Find where the given text appears and provide that cell's center as [X, Y] coordinate. 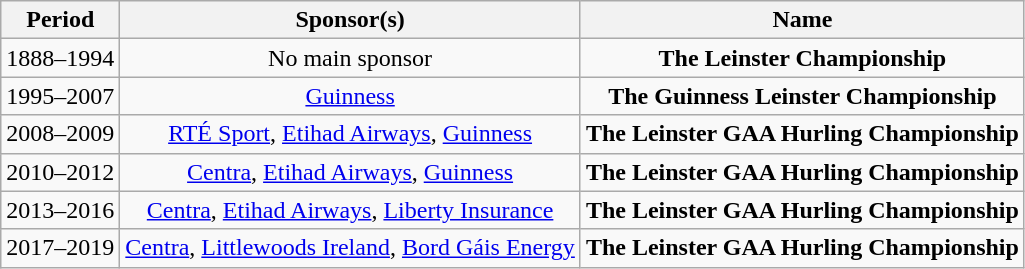
1888–1994 [60, 58]
Centra, Littlewoods Ireland, Bord Gáis Energy [350, 248]
RTÉ Sport, Etihad Airways, Guinness [350, 134]
The Leinster Championship [802, 58]
Name [802, 20]
Sponsor(s) [350, 20]
2008–2009 [60, 134]
Centra, Etihad Airways, Liberty Insurance [350, 210]
The Guinness Leinster Championship [802, 96]
Centra, Etihad Airways, Guinness [350, 172]
2017–2019 [60, 248]
2013–2016 [60, 210]
Period [60, 20]
1995–2007 [60, 96]
2010–2012 [60, 172]
No main sponsor [350, 58]
Guinness [350, 96]
